Return the [x, y] coordinate for the center point of the cell that contains the specified text.  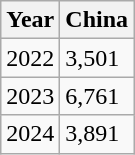
2024 [30, 134]
6,761 [97, 96]
2023 [30, 96]
Year [30, 20]
3,891 [97, 134]
3,501 [97, 58]
2022 [30, 58]
China [97, 20]
